Identify which cell holds the provided text, then report its [x, y] central coordinate. 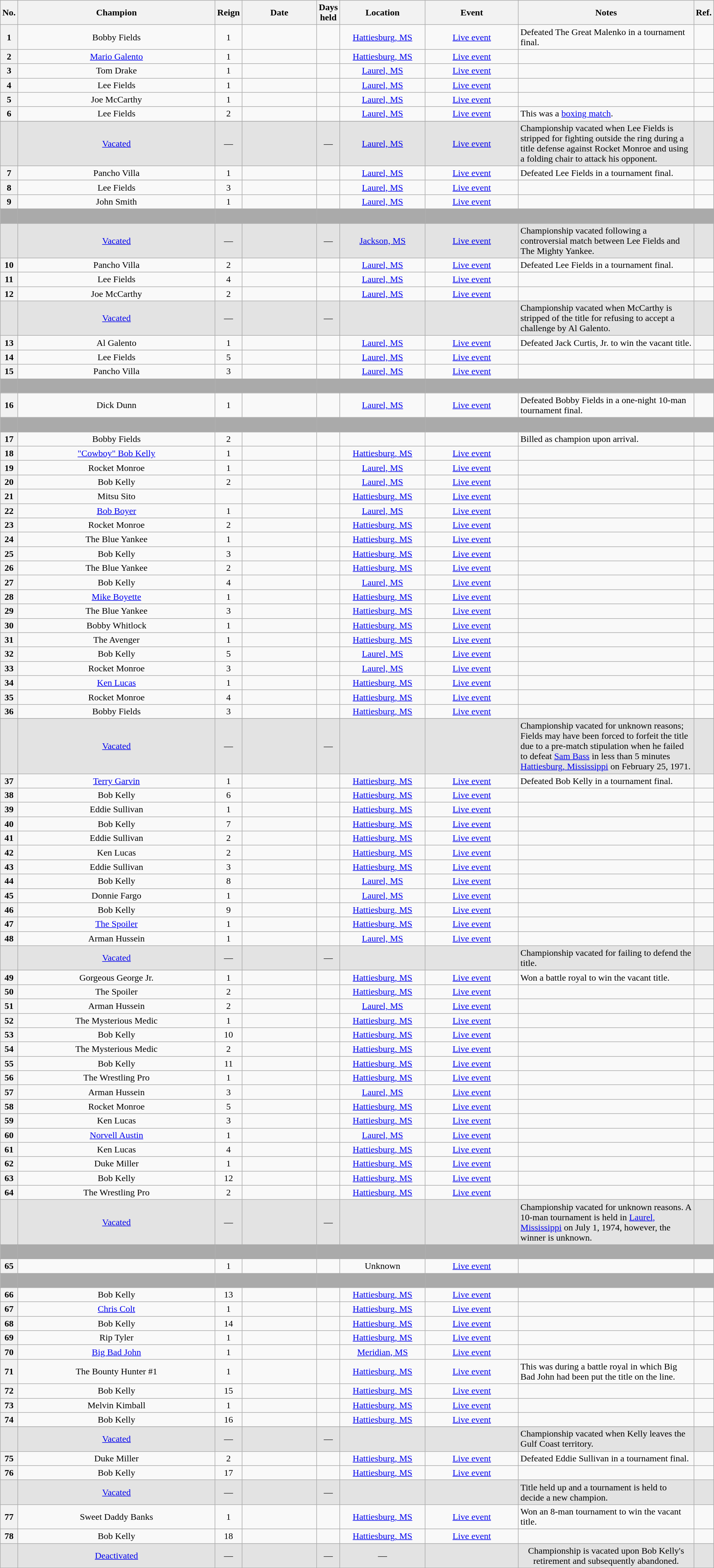
68 [9, 1323]
This was a boxing match. [606, 114]
69 [9, 1338]
24 [9, 539]
Unknown [383, 1266]
33 [9, 668]
63 [9, 1178]
60 [9, 1135]
54 [9, 1049]
45 [9, 896]
50 [9, 992]
28 [9, 597]
66 [9, 1295]
Won a battle royal to win the vacant title. [606, 977]
72 [9, 1391]
Days held [328, 13]
Rip Tyler [116, 1338]
Mike Boyette [116, 597]
Dick Dunn [116, 405]
Won an 8-man tournament to win the vacant title. [606, 1517]
61 [9, 1149]
The Bounty Hunter #1 [116, 1371]
41 [9, 838]
Defeated Jack Curtis, Jr. to win the vacant title. [606, 343]
Al Galento [116, 343]
78 [9, 1536]
42 [9, 853]
53 [9, 1035]
Melvin Kimball [116, 1405]
35 [9, 697]
44 [9, 881]
Sweet Daddy Banks [116, 1517]
Defeated Bob Kelly in a tournament final. [606, 781]
51 [9, 1006]
Championship is vacated upon Bob Kelly's retirement and subsequently abandoned. [606, 1555]
67 [9, 1309]
31 [9, 640]
John Smith [116, 202]
Champion [116, 13]
Mario Galento [116, 57]
Jackson, MS [383, 240]
Norvell Austin [116, 1135]
No. [9, 13]
This was during a battle royal in which Big Bad John had been put the title on the line. [606, 1371]
23 [9, 525]
59 [9, 1121]
Billed as champion upon arrival. [606, 439]
Chris Colt [116, 1309]
Tom Drake [116, 71]
38 [9, 795]
Championship vacated for failing to defend the title. [606, 958]
Championship vacated when McCarthy is stripped of the title for refusing to accept a challenge by Al Galento. [606, 318]
Big Bad John [116, 1352]
26 [9, 568]
29 [9, 611]
47 [9, 924]
58 [9, 1106]
27 [9, 582]
19 [9, 468]
21 [9, 496]
Meridian, MS [383, 1352]
22 [9, 510]
Defeated Bobby Fields in a one-night 10-man tournament final. [606, 405]
77 [9, 1517]
Gorgeous George Jr. [116, 977]
34 [9, 683]
46 [9, 910]
36 [9, 711]
71 [9, 1371]
Bobby Whitlock [116, 625]
"Cowboy" Bob Kelly [116, 453]
64 [9, 1192]
55 [9, 1064]
32 [9, 654]
37 [9, 781]
Title held up and a tournament is held to decide a new champion. [606, 1492]
Defeated The Great Malenko in a tournament final. [606, 37]
73 [9, 1405]
Reign [228, 13]
52 [9, 1021]
Donnie Fargo [116, 896]
Date [279, 13]
62 [9, 1164]
30 [9, 625]
Terry Garvin [116, 781]
Championship vacated when Kelly leaves the Gulf Coast territory. [606, 1439]
75 [9, 1458]
40 [9, 824]
65 [9, 1266]
Bob Boyer [116, 510]
Notes [606, 13]
70 [9, 1352]
56 [9, 1078]
49 [9, 977]
Location [383, 13]
Mitsu Sito [116, 496]
76 [9, 1473]
20 [9, 482]
Event [472, 13]
48 [9, 938]
43 [9, 867]
The Avenger [116, 640]
Championship vacated for unknown reasons. A 10-man tournament is held in Laurel, Mississippi on July 1, 1974, however, the winner is unknown. [606, 1222]
Championship vacated following a controversial match between Lee Fields and The Mighty Yankee. [606, 240]
57 [9, 1092]
25 [9, 554]
74 [9, 1420]
Deactivated [116, 1555]
39 [9, 810]
Defeated Eddie Sullivan in a tournament final. [606, 1458]
Ref. [703, 13]
